Return [x, y] of the center of cell containing provided text 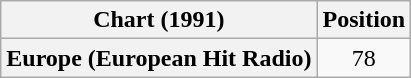
Position [364, 20]
Europe (European Hit Radio) [159, 58]
Chart (1991) [159, 20]
78 [364, 58]
